Capture the cell that displays the provided text and extract its [x, y] central coordinate. 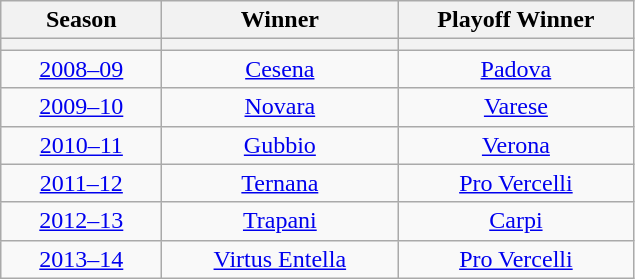
Playoff Winner [516, 20]
Varese [516, 107]
Cesena [280, 69]
Virtus Entella [280, 259]
2009–10 [82, 107]
2013–14 [82, 259]
Novara [280, 107]
Ternana [280, 183]
Padova [516, 69]
Carpi [516, 221]
2012–13 [82, 221]
2008–09 [82, 69]
Trapani [280, 221]
2011–12 [82, 183]
Winner [280, 20]
Season [82, 20]
2010–11 [82, 145]
Gubbio [280, 145]
Verona [516, 145]
